Identify which cell holds the provided text, then report its [X, Y] central coordinate. 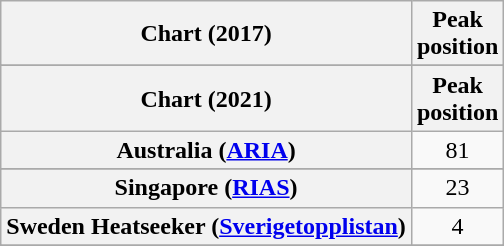
23 [457, 188]
Chart (2021) [206, 98]
Chart (2017) [206, 34]
4 [457, 226]
81 [457, 150]
Australia (ARIA) [206, 150]
Sweden Heatseeker (Sverigetopplistan) [206, 226]
Singapore (RIAS) [206, 188]
